Return [X, Y] of the center of cell containing provided text 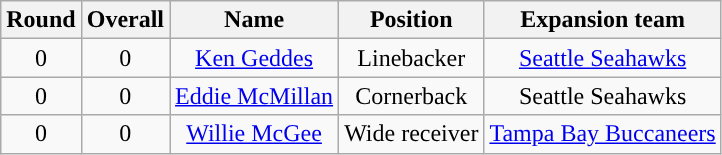
Willie McGee [254, 134]
Tampa Bay Buccaneers [602, 134]
Round [41, 20]
Linebacker [412, 58]
Position [412, 20]
Overall [125, 20]
Name [254, 20]
Wide receiver [412, 134]
Cornerback [412, 96]
Ken Geddes [254, 58]
Eddie McMillan [254, 96]
Expansion team [602, 20]
